Search for the cell housing the specified text and yield its (x, y) center coordinate. 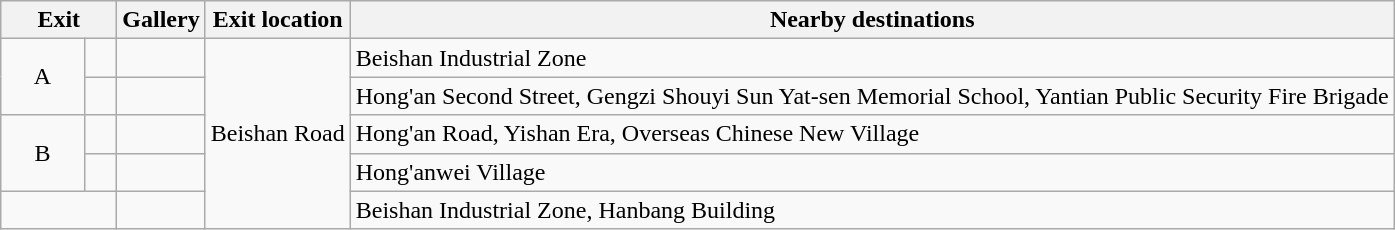
Hong'an Road, Yishan Era, Overseas Chinese New Village (872, 134)
Nearby destinations (872, 20)
Beishan Industrial Zone, Hanbang Building (872, 210)
Exit location (278, 20)
Hong'anwei Village (872, 172)
Exit (59, 20)
Gallery (161, 20)
B (43, 153)
Hong'an Second Street, Gengzi Shouyi Sun Yat-sen Memorial School, Yantian Public Security Fire Brigade (872, 96)
Beishan Industrial Zone (872, 58)
A (43, 77)
Beishan Road (278, 134)
